From the cell containing the given text, extract its center point as (x, y) coordinate. 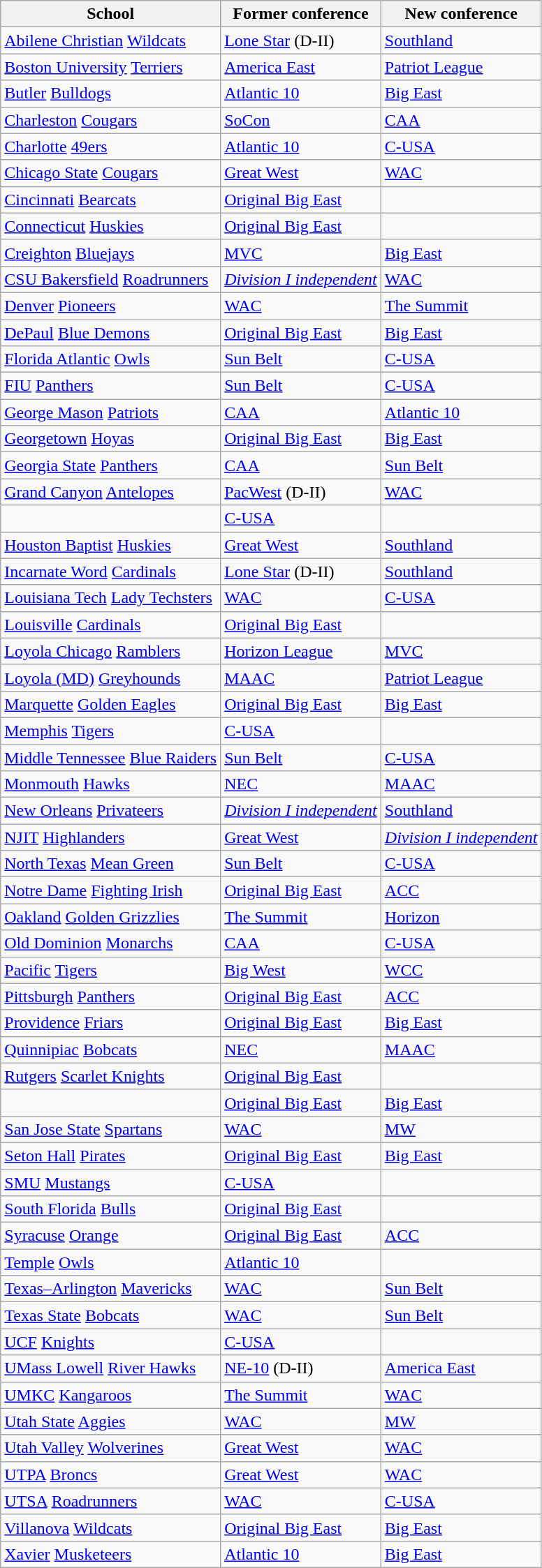
Middle Tennessee Blue Raiders (110, 757)
Boston University Terriers (110, 67)
NJIT Highlanders (110, 837)
Rutgers Scarlet Knights (110, 1076)
NE-10 (D-II) (301, 1368)
SoCon (301, 120)
Louisiana Tech Lady Techsters (110, 598)
Notre Dame Fighting Irish (110, 890)
Pacific Tigers (110, 970)
Horizon (461, 917)
Houston Baptist Huskies (110, 545)
Providence Friars (110, 1023)
Quinnipiac Bobcats (110, 1050)
UTSA Roadrunners (110, 1501)
UTPA Broncs (110, 1474)
WCC (461, 970)
CSU Bakersfield Roadrunners (110, 279)
Georgia State Panthers (110, 465)
Butler Bulldogs (110, 94)
Utah Valley Wolverines (110, 1448)
South Florida Bulls (110, 1209)
Cincinnati Bearcats (110, 200)
San Jose State Spartans (110, 1129)
Monmouth Hawks (110, 784)
New conference (461, 14)
Marquette Golden Eagles (110, 704)
Charleston Cougars (110, 120)
Seton Hall Pirates (110, 1156)
UMass Lowell River Hawks (110, 1368)
Memphis Tigers (110, 731)
Former conference (301, 14)
Villanova Wildcats (110, 1528)
New Orleans Privateers (110, 811)
Chicago State Cougars (110, 173)
Old Dominion Monarchs (110, 943)
Denver Pioneers (110, 306)
Horizon League (301, 651)
Abilene Christian Wildcats (110, 40)
Utah State Aggies (110, 1421)
Big West (301, 970)
Loyola Chicago Ramblers (110, 651)
Syracuse Orange (110, 1236)
Pittsburgh Panthers (110, 996)
UCF Knights (110, 1342)
Temple Owls (110, 1262)
PacWest (D-II) (301, 492)
SMU Mustangs (110, 1183)
Oakland Golden Grizzlies (110, 917)
Incarnate Word Cardinals (110, 572)
Connecticut Huskies (110, 226)
UMKC Kangaroos (110, 1395)
Florida Atlantic Owls (110, 359)
Louisville Cardinals (110, 625)
George Mason Patriots (110, 412)
Grand Canyon Antelopes (110, 492)
Georgetown Hoyas (110, 439)
Xavier Musketeers (110, 1554)
Loyola (MD) Greyhounds (110, 678)
School (110, 14)
DePaul Blue Demons (110, 333)
FIU Panthers (110, 386)
North Texas Mean Green (110, 864)
Creighton Bluejays (110, 253)
Charlotte 49ers (110, 147)
Texas State Bobcats (110, 1315)
Texas–Arlington Mavericks (110, 1289)
